Capture the cell that displays the provided text and extract its (x, y) central coordinate. 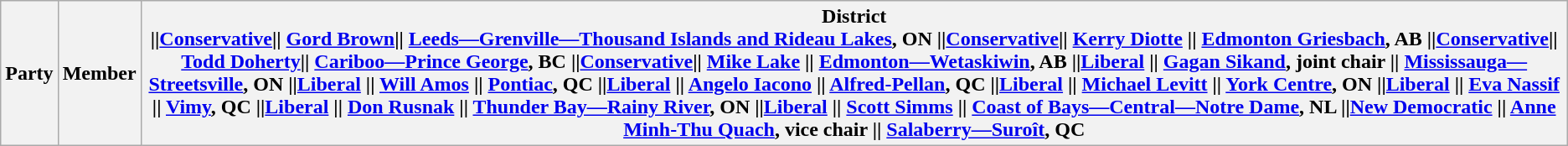
Member (99, 74)
Party (29, 74)
